Scan for the cell matching the given text and deliver its (x, y) coordinate at center. 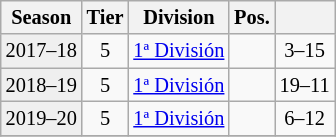
6–12 (305, 118)
Division (178, 17)
Tier (106, 17)
Pos. (252, 17)
19–11 (305, 85)
3–15 (305, 51)
2018–19 (42, 85)
2019–20 (42, 118)
Season (42, 17)
2017–18 (42, 51)
